Provide the (x, y) coordinate of the cell's center where the given text is located.  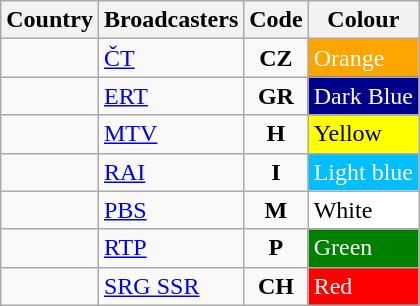
Yellow (363, 134)
RAI (170, 172)
MTV (170, 134)
CZ (276, 58)
SRG SSR (170, 286)
White (363, 210)
Colour (363, 20)
Code (276, 20)
GR (276, 96)
Orange (363, 58)
Country (50, 20)
P (276, 248)
Light blue (363, 172)
M (276, 210)
H (276, 134)
Red (363, 286)
Green (363, 248)
CH (276, 286)
PBS (170, 210)
I (276, 172)
RTP (170, 248)
Dark Blue (363, 96)
ERT (170, 96)
Broadcasters (170, 20)
ČT (170, 58)
